Provide the (x, y) coordinate of the cell's center where the given text is located.  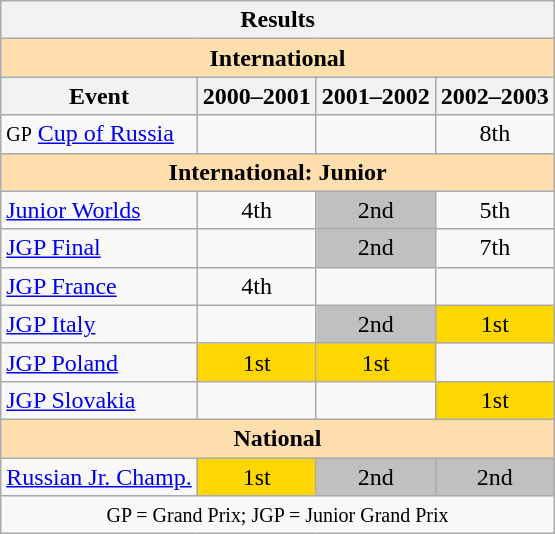
JGP Slovakia (99, 400)
5th (494, 210)
8th (494, 134)
Event (99, 96)
GP = Grand Prix; JGP = Junior Grand Prix (278, 515)
National (278, 438)
International (278, 58)
Russian Jr. Champ. (99, 477)
JGP Italy (99, 324)
2002–2003 (494, 96)
2000–2001 (256, 96)
2001–2002 (376, 96)
JGP France (99, 286)
7th (494, 248)
Junior Worlds (99, 210)
JGP Final (99, 248)
Results (278, 20)
International: Junior (278, 172)
GP Cup of Russia (99, 134)
JGP Poland (99, 362)
